Return [x, y] of the center of cell containing provided text 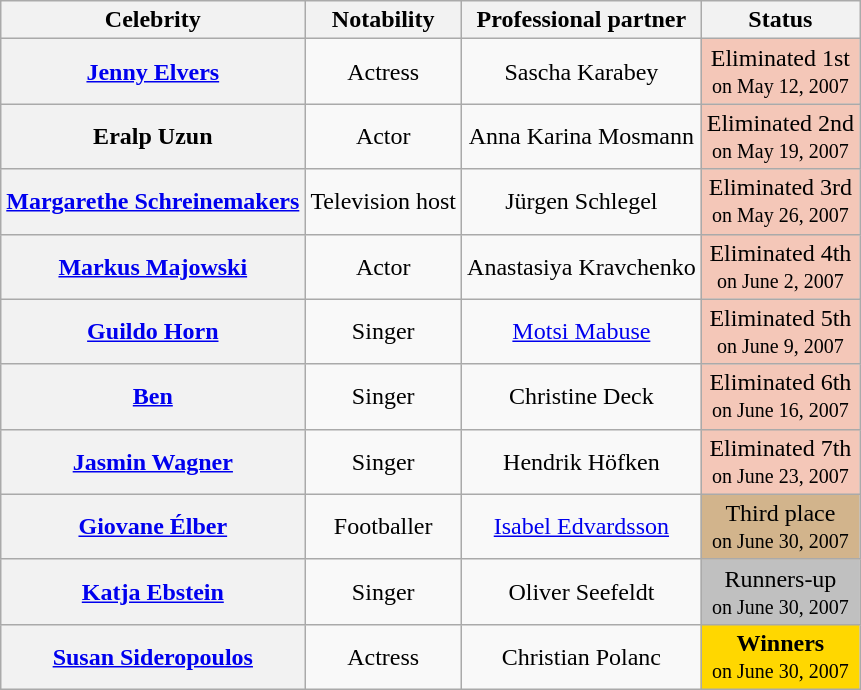
Eliminated 6thon June 16, 2007 [780, 396]
Christine Deck [582, 396]
Susan Sideropoulos [153, 656]
Isabel Edvardsson [582, 526]
Runners-upon June 30, 2007 [780, 592]
Celebrity [153, 20]
Television host [384, 202]
Giovane Élber [153, 526]
Status [780, 20]
Jasmin Wagner [153, 462]
Jürgen Schlegel [582, 202]
Third placeon June 30, 2007 [780, 526]
Anna Karina Mosmann [582, 136]
Winnerson June 30, 2007 [780, 656]
Margarethe Schreinemakers [153, 202]
Sascha Karabey [582, 72]
Hendrik Höfken [582, 462]
Eliminated 3rdon May 26, 2007 [780, 202]
Christian Polanc [582, 656]
Oliver Seefeldt [582, 592]
Guildo Horn [153, 332]
Markus Majowski [153, 266]
Jenny Elvers [153, 72]
Ben [153, 396]
Eliminated 5thon June 9, 2007 [780, 332]
Notability [384, 20]
Motsi Mabuse [582, 332]
Eliminated 2ndon May 19, 2007 [780, 136]
Anastasiya Kravchenko [582, 266]
Eliminated 7thon June 23, 2007 [780, 462]
Footballer [384, 526]
Katja Ebstein [153, 592]
Eliminated 1ston May 12, 2007 [780, 72]
Professional partner [582, 20]
Eliminated 4thon June 2, 2007 [780, 266]
Eralp Uzun [153, 136]
